Pinpoint the cell where the given text exists, returning its [X, Y] midpoint coordinate. 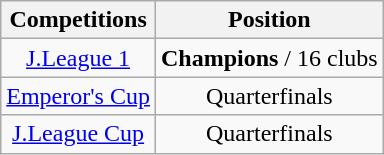
Emperor's Cup [78, 96]
Competitions [78, 20]
J.League Cup [78, 134]
J.League 1 [78, 58]
Champions / 16 clubs [269, 58]
Position [269, 20]
